Return the [x, y] coordinate for the center point of the cell that contains the specified text.  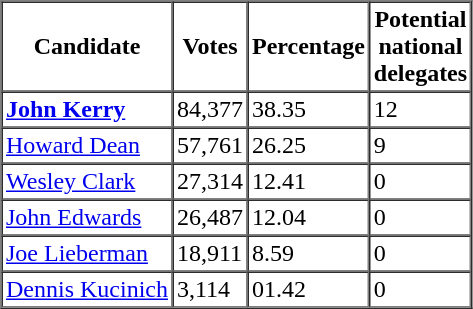
26.25 [308, 146]
84,377 [210, 110]
John Kerry [88, 110]
12.04 [308, 218]
9 [420, 146]
8.59 [308, 254]
3,114 [210, 290]
18,911 [210, 254]
Dennis Kucinich [88, 290]
12 [420, 110]
57,761 [210, 146]
Votes [210, 47]
Candidate [88, 47]
John Edwards [88, 218]
Potentialnationaldelegates [420, 47]
38.35 [308, 110]
27,314 [210, 182]
12.41 [308, 182]
Howard Dean [88, 146]
Joe Lieberman [88, 254]
Wesley Clark [88, 182]
26,487 [210, 218]
Percentage [308, 47]
01.42 [308, 290]
